Identify which cell holds the provided text, then report its (x, y) central coordinate. 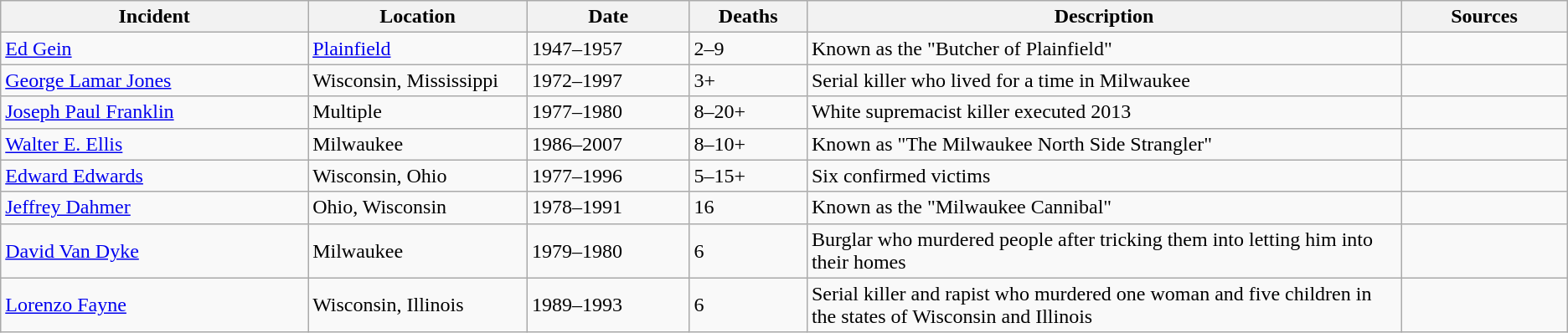
Serial killer who lived for a time in Milwaukee (1104, 80)
5–15+ (749, 176)
Jeffrey Dahmer (154, 207)
2–9 (749, 49)
Plainfield (418, 49)
Lorenzo Fayne (154, 305)
3+ (749, 80)
8–10+ (749, 144)
1989–1993 (608, 305)
Walter E. Ellis (154, 144)
David Van Dyke (154, 251)
White supremacist killer executed 2013 (1104, 112)
16 (749, 207)
1979–1980 (608, 251)
Burglar who murdered people after tricking them into letting him into their homes (1104, 251)
Edward Edwards (154, 176)
1972–1997 (608, 80)
Wisconsin, Ohio (418, 176)
Six confirmed victims (1104, 176)
Ed Gein (154, 49)
Ohio, Wisconsin (418, 207)
Known as the "Milwaukee Cannibal" (1104, 207)
Multiple (418, 112)
8–20+ (749, 112)
Deaths (749, 17)
Sources (1484, 17)
Serial killer and rapist who murdered one woman and five children in the states of Wisconsin and Illinois (1104, 305)
Date (608, 17)
Description (1104, 17)
1977–1996 (608, 176)
Wisconsin, Illinois (418, 305)
Wisconsin, Mississippi (418, 80)
Incident (154, 17)
Location (418, 17)
1978–1991 (608, 207)
1947–1957 (608, 49)
Known as the "Butcher of Plainfield" (1104, 49)
George Lamar Jones (154, 80)
1986–2007 (608, 144)
1977–1980 (608, 112)
Joseph Paul Franklin (154, 112)
Known as "The Milwaukee North Side Strangler" (1104, 144)
